Find where the given text appears and provide that cell's center as (X, Y) coordinate. 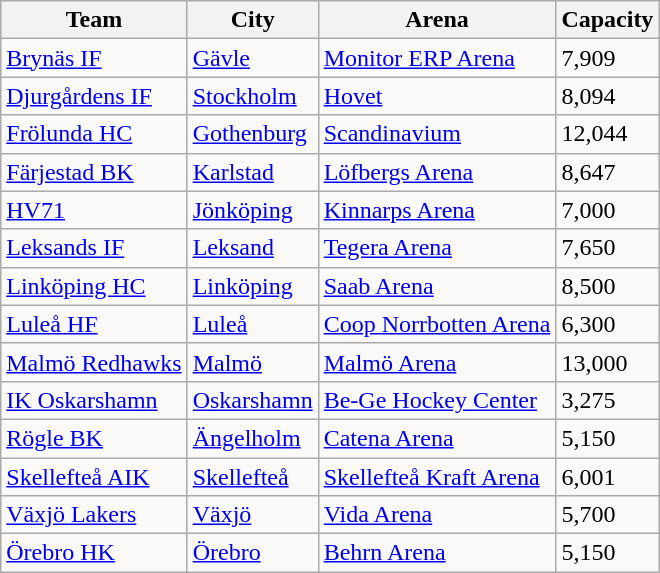
13,000 (608, 362)
Brynäs IF (94, 58)
Luleå HF (94, 324)
Malmö Redhawks (94, 362)
Tegera Arena (437, 248)
3,275 (608, 400)
Team (94, 20)
Oskarshamn (252, 400)
Örebro HK (94, 553)
Stockholm (252, 96)
Färjestad BK (94, 172)
Jönköping (252, 210)
Skellefteå AIK (94, 477)
8,647 (608, 172)
Hovet (437, 96)
Leksands IF (94, 248)
Coop Norrbotten Arena (437, 324)
Linköping HC (94, 286)
Kinnarps Arena (437, 210)
7,650 (608, 248)
Arena (437, 20)
Capacity (608, 20)
Leksand (252, 248)
Monitor ERP Arena (437, 58)
Örebro (252, 553)
7,000 (608, 210)
8,500 (608, 286)
Scandinavium (437, 134)
Växjö (252, 515)
Gävle (252, 58)
Malmö (252, 362)
Djurgårdens IF (94, 96)
City (252, 20)
HV71 (94, 210)
IK Oskarshamn (94, 400)
Löfbergs Arena (437, 172)
12,044 (608, 134)
Catena Arena (437, 438)
Malmö Arena (437, 362)
5,700 (608, 515)
6,300 (608, 324)
Skellefteå (252, 477)
Frölunda HC (94, 134)
Växjö Lakers (94, 515)
Saab Arena (437, 286)
7,909 (608, 58)
Ängelholm (252, 438)
Luleå (252, 324)
Rögle BK (94, 438)
8,094 (608, 96)
Linköping (252, 286)
6,001 (608, 477)
Vida Arena (437, 515)
Gothenburg (252, 134)
Behrn Arena (437, 553)
Be-Ge Hockey Center (437, 400)
Skellefteå Kraft Arena (437, 477)
Karlstad (252, 172)
